Find where the given text appears and provide that cell's center as (x, y) coordinate. 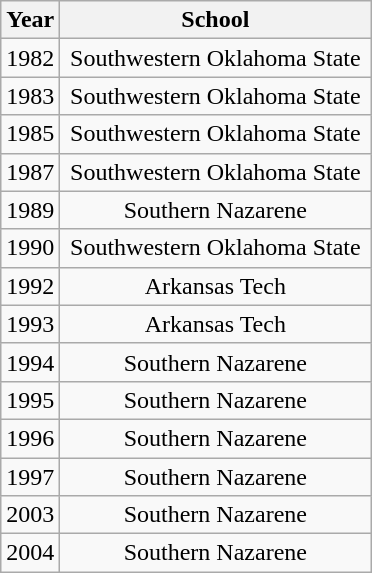
1994 (30, 362)
1985 (30, 134)
1992 (30, 286)
1993 (30, 324)
1990 (30, 248)
1983 (30, 96)
Year (30, 20)
2004 (30, 553)
1982 (30, 58)
1996 (30, 438)
1987 (30, 172)
2003 (30, 515)
1995 (30, 400)
School (216, 20)
1989 (30, 210)
1997 (30, 477)
